Provide the [X, Y] coordinate of the cell's center where the given text is located.  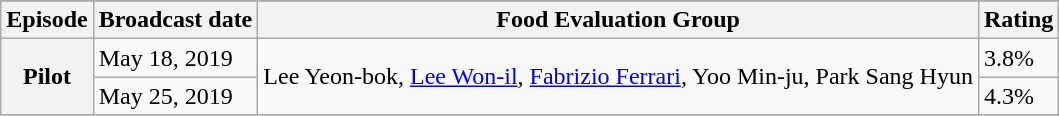
Food Evaluation Group [618, 20]
May 25, 2019 [176, 96]
Broadcast date [176, 20]
4.3% [1018, 96]
Episode [47, 20]
May 18, 2019 [176, 58]
Pilot [47, 77]
3.8% [1018, 58]
Lee Yeon-bok, Lee Won-il, Fabrizio Ferrari, Yoo Min-ju, Park Sang Hyun [618, 77]
Rating [1018, 20]
